Return [X, Y] of the center of cell containing provided text 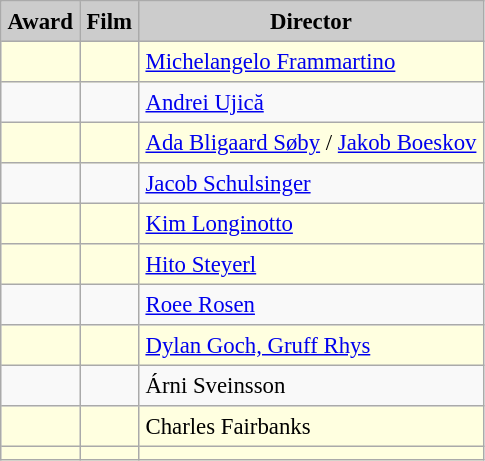
Andrei Ujică [311, 102]
Michelangelo Frammartino [311, 61]
Roee Rosen [311, 304]
Charles Fairbanks [311, 426]
Kim Longinotto [311, 223]
Hito Steyerl [311, 264]
Árni Sveinsson [311, 385]
Ada Bligaard Søby / Jakob Boeskov [311, 142]
Dylan Goch, Gruff Rhys [311, 345]
Award [40, 21]
Director [311, 21]
Film [110, 21]
Jacob Schulsinger [311, 183]
